Capture the cell that displays the provided text and extract its (X, Y) central coordinate. 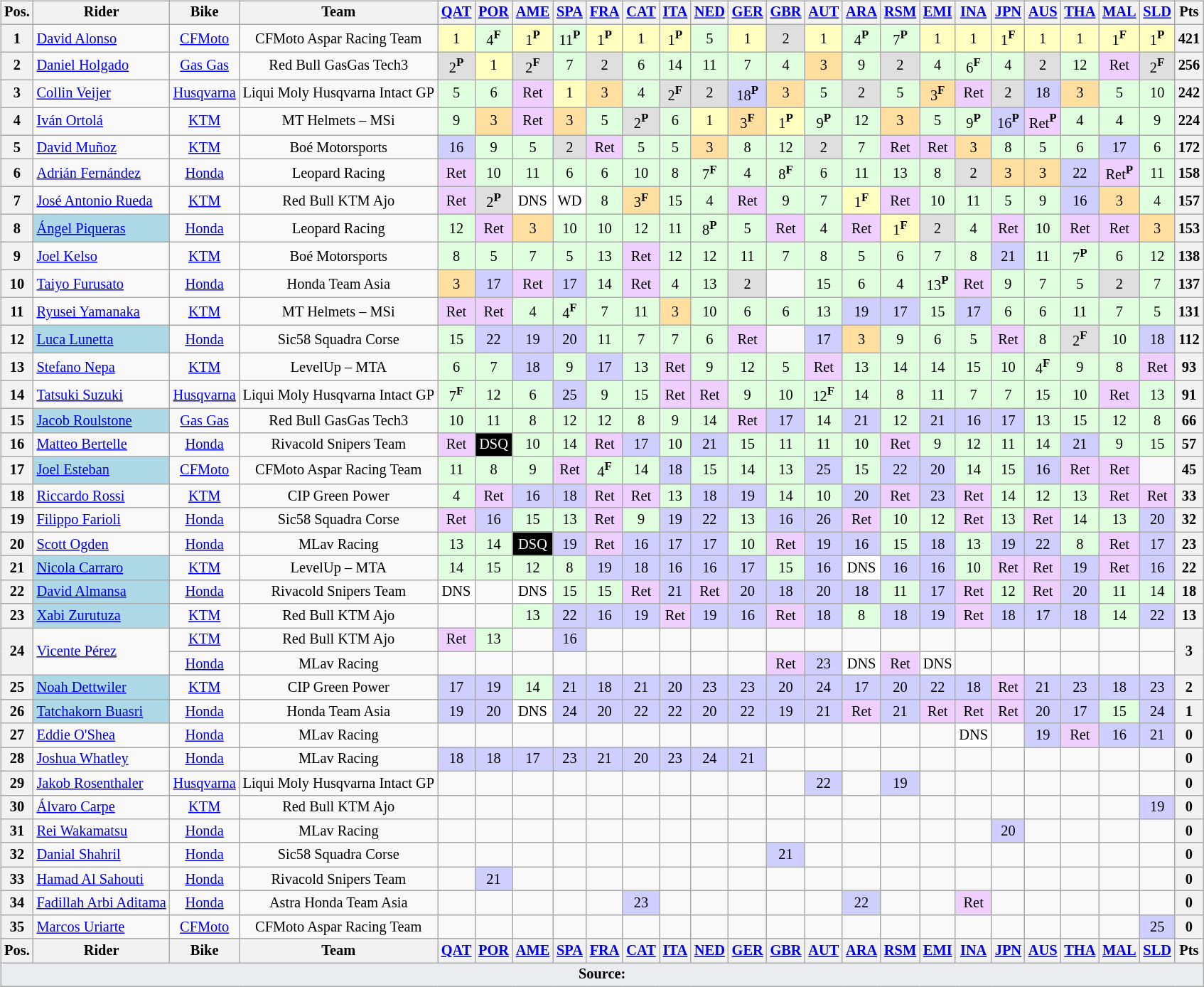
242 (1189, 94)
421 (1189, 38)
Vicente Pérez (102, 651)
Ángel Piqueras (102, 229)
Iván Ortolá (102, 121)
Xabi Zurutuza (102, 616)
131 (1189, 311)
Scott Ogden (102, 544)
18P (748, 94)
Jakob Rosenthaler (102, 783)
16P (1008, 121)
8F (786, 174)
91 (1189, 394)
Matteo Bertelle (102, 444)
172 (1189, 147)
Riccardo Rossi (102, 496)
Adrián Fernández (102, 174)
Noah Dettwiler (102, 688)
Hamad Al Sahouti (102, 879)
Tatchakorn Buasri (102, 712)
Rei Wakamatsu (102, 831)
157 (1189, 201)
Joel Kelso (102, 256)
Jacob Roulstone (102, 420)
Astra Honda Team Asia (338, 903)
José Antonio Rueda (102, 201)
Marcos Uriarte (102, 927)
Filippo Farioli (102, 520)
12F (823, 394)
153 (1189, 229)
David Almansa (102, 592)
Taiyo Furusato (102, 284)
35 (17, 927)
112 (1189, 338)
138 (1189, 256)
30 (17, 807)
158 (1189, 174)
David Muñoz (102, 147)
Tatsuki Suzuki (102, 394)
45 (1189, 471)
Joshua Whatley (102, 759)
256 (1189, 65)
11P (570, 38)
137 (1189, 284)
Álvaro Carpe (102, 807)
8P (709, 229)
34 (17, 903)
66 (1189, 420)
Source: (602, 975)
Collin Veijer (102, 94)
Fadillah Arbi Aditama (102, 903)
David Alonso (102, 38)
Stefano Nepa (102, 367)
224 (1189, 121)
Joel Esteban (102, 471)
Eddie O'Shea (102, 735)
6F (973, 65)
Luca Lunetta (102, 338)
31 (17, 831)
Nicola Carraro (102, 568)
93 (1189, 367)
Daniel Holgado (102, 65)
57 (1189, 444)
4P (861, 38)
Ryusei Yamanaka (102, 311)
13P (937, 284)
27 (17, 735)
28 (17, 759)
29 (17, 783)
WD (570, 201)
Danial Shahril (102, 855)
